Locate the cell with the specified text and output its (x, y) center coordinate. 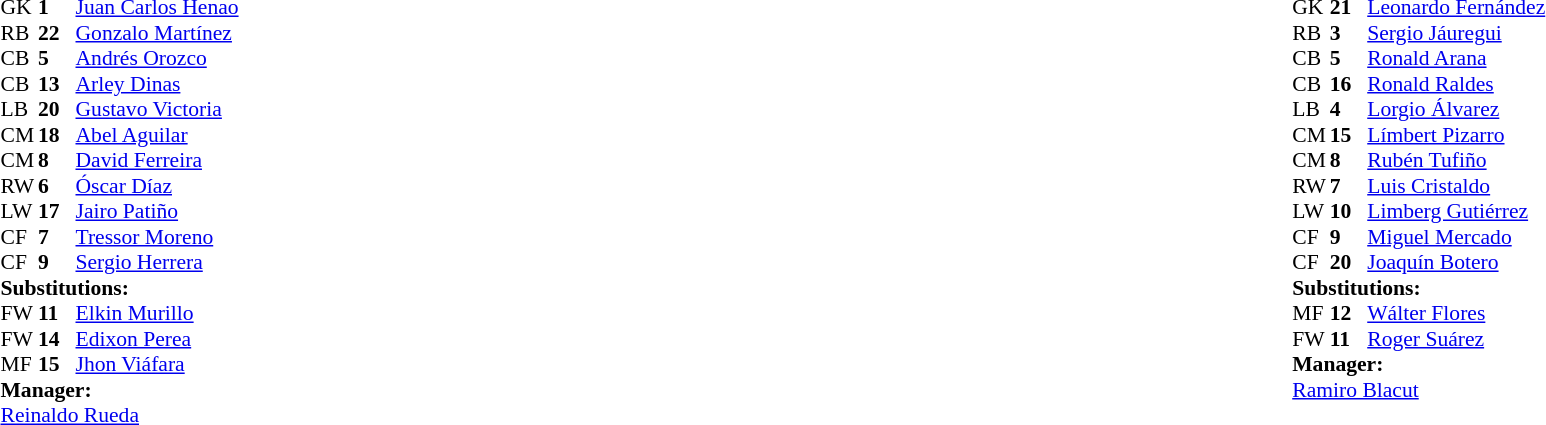
12 (1349, 313)
Rubén Tufiño (1456, 161)
Lorgio Álvarez (1456, 109)
10 (1349, 211)
Límbert Pizarro (1456, 135)
17 (57, 211)
14 (57, 339)
Sergio Herrera (158, 263)
Tressor Moreno (158, 237)
3 (1349, 33)
Roger Suárez (1456, 339)
Luis Cristaldo (1456, 186)
Sergio Jáuregui (1456, 33)
Limberg Gutiérrez (1456, 211)
Óscar Díaz (158, 186)
13 (57, 84)
22 (57, 33)
16 (1349, 84)
Andrés Orozco (158, 59)
Jairo Patiño (158, 211)
Abel Aguilar (158, 135)
Jhon Viáfara (158, 365)
18 (57, 135)
Arley Dinas (158, 84)
Gustavo Victoria (158, 109)
Ronald Raldes (1456, 84)
6 (57, 186)
Ramiro Blacut (1418, 390)
Ronald Arana (1456, 59)
Elkin Murillo (158, 313)
Joaquín Botero (1456, 263)
4 (1349, 109)
David Ferreira (158, 161)
Gonzalo Martínez (158, 33)
Wálter Flores (1456, 313)
Miguel Mercado (1456, 237)
Edixon Perea (158, 339)
